Capture the cell that displays the provided text and extract its [x, y] central coordinate. 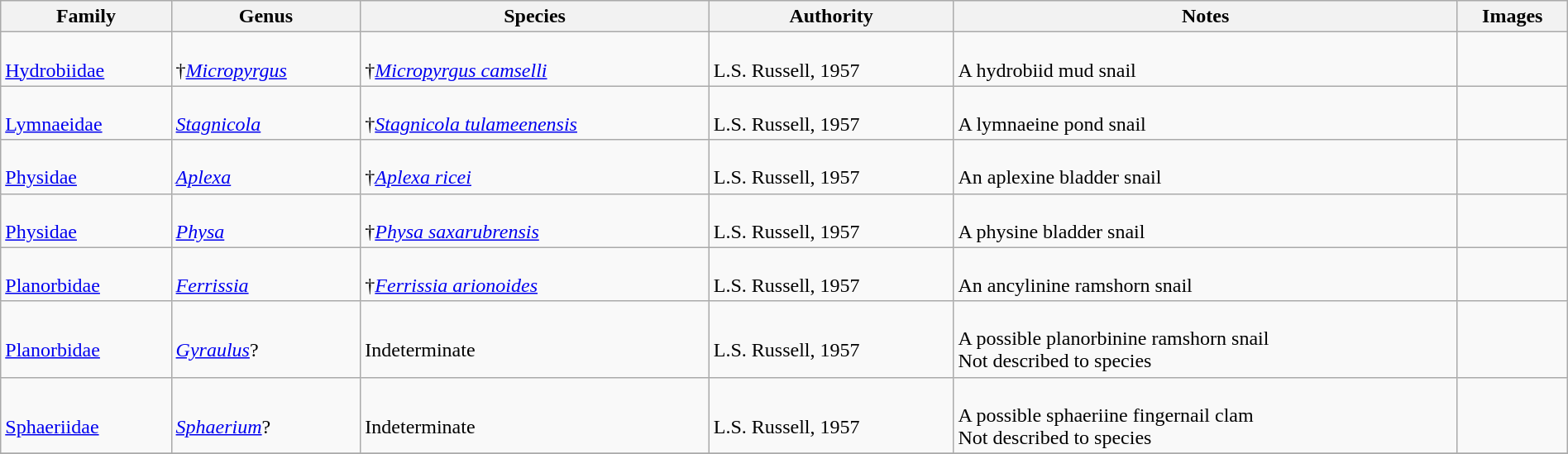
†Ferrissia arionoides [535, 275]
Sphaerium? [266, 415]
Aplexa [266, 167]
Stagnicola [266, 112]
†Micropyrgus [266, 60]
Gyraulus? [266, 339]
Hydrobiidae [86, 60]
†Aplexa ricei [535, 167]
An ancylinine ramshorn snail [1206, 275]
A physine bladder snail [1206, 220]
Genus [266, 17]
†Micropyrgus camselli [535, 60]
Species [535, 17]
Sphaeriidae [86, 415]
A lymnaeine pond snail [1206, 112]
Lymnaeidae [86, 112]
†Stagnicola tulameenensis [535, 112]
Family [86, 17]
Authority [831, 17]
†Physa saxarubrensis [535, 220]
A possible sphaeriine fingernail clam Not described to species [1206, 415]
A hydrobiid mud snail [1206, 60]
Notes [1206, 17]
An aplexine bladder snail [1206, 167]
Physa [266, 220]
A possible planorbinine ramshorn snail Not described to species [1206, 339]
Ferrissia [266, 275]
Images [1512, 17]
